Capture the cell that displays the provided text and extract its (x, y) central coordinate. 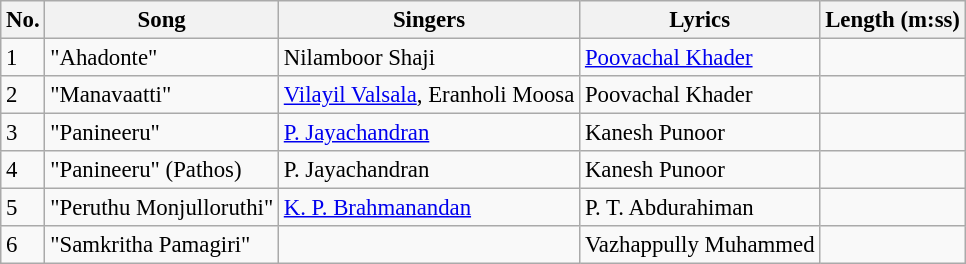
4 (23, 170)
K. P. Brahmanandan (428, 208)
3 (23, 133)
2 (23, 95)
"Panineeru" (162, 133)
6 (23, 245)
Lyrics (700, 20)
Vazhappully Muhammed (700, 245)
1 (23, 58)
"Samkritha Pamagiri" (162, 245)
Song (162, 20)
P. T. Abdurahiman (700, 208)
"Ahadonte" (162, 58)
"Panineeru" (Pathos) (162, 170)
"Manavaatti" (162, 95)
Nilamboor Shaji (428, 58)
Length (m:ss) (892, 20)
5 (23, 208)
Vilayil Valsala, Eranholi Moosa (428, 95)
No. (23, 20)
Singers (428, 20)
"Peruthu Monjulloruthi" (162, 208)
